For the text-containing cell, return its midpoint in (x, y) coordinate format. 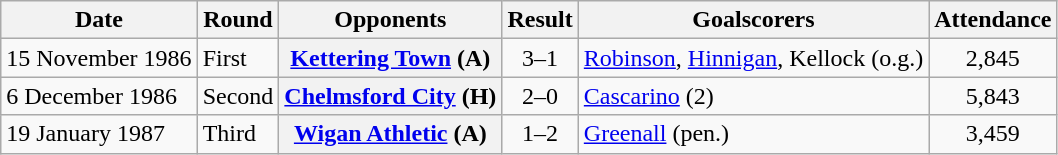
5,843 (993, 96)
3,459 (993, 134)
6 December 1986 (99, 96)
Chelmsford City (H) (390, 96)
19 January 1987 (99, 134)
15 November 1986 (99, 58)
1–2 (540, 134)
Round (238, 20)
Greenall (pen.) (753, 134)
3–1 (540, 58)
Goalscorers (753, 20)
First (238, 58)
Wigan Athletic (A) (390, 134)
Kettering Town (A) (390, 58)
2–0 (540, 96)
Cascarino (2) (753, 96)
Third (238, 134)
Result (540, 20)
Date (99, 20)
Second (238, 96)
Robinson, Hinnigan, Kellock (o.g.) (753, 58)
Attendance (993, 20)
Opponents (390, 20)
2,845 (993, 58)
